Identify which cell holds the provided text, then report its [x, y] central coordinate. 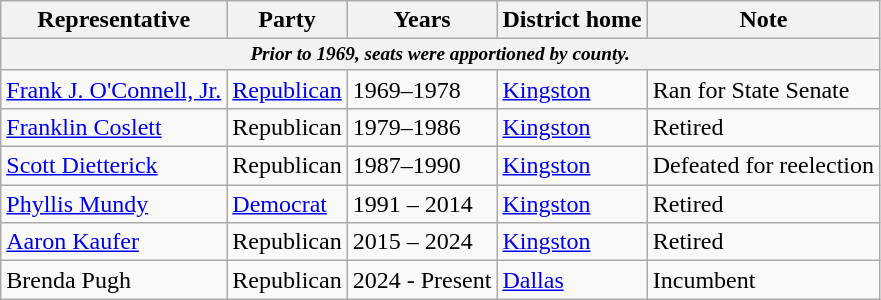
Frank J. O'Connell, Jr. [114, 89]
1991 – 2014 [422, 204]
Incumbent [763, 280]
Defeated for reelection [763, 166]
Note [763, 20]
District home [572, 20]
Aaron Kaufer [114, 242]
Representative [114, 20]
Scott Dietterick [114, 166]
2015 – 2024 [422, 242]
Dallas [572, 280]
Phyllis Mundy [114, 204]
Party [287, 20]
Franklin Coslett [114, 128]
1969–1978 [422, 89]
Democrat [287, 204]
Ran for State Senate [763, 89]
Brenda Pugh [114, 280]
1987–1990 [422, 166]
1979–1986 [422, 128]
Years [422, 20]
Prior to 1969, seats were apportioned by county. [440, 55]
2024 - Present [422, 280]
